Locate the cell with the specified text and output its (X, Y) center coordinate. 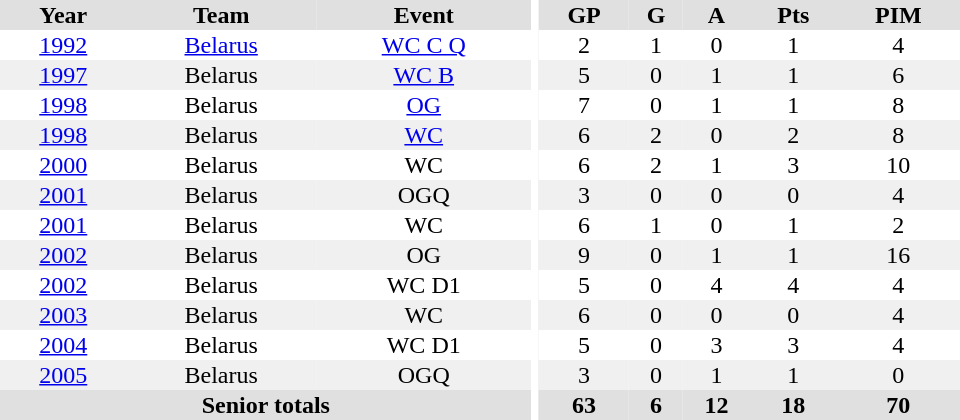
G (656, 15)
2003 (64, 315)
Year (64, 15)
Senior totals (266, 405)
2004 (64, 345)
12 (716, 405)
Team (222, 15)
GP (584, 15)
9 (584, 255)
WC C Q (424, 45)
63 (584, 405)
A (716, 15)
PIM (898, 15)
10 (898, 165)
2005 (64, 375)
1992 (64, 45)
Pts (794, 15)
2000 (64, 165)
1997 (64, 75)
70 (898, 405)
Event (424, 15)
16 (898, 255)
WC B (424, 75)
7 (584, 105)
18 (794, 405)
